Output the [x, y] coordinate of the center of the cell containing the given text.  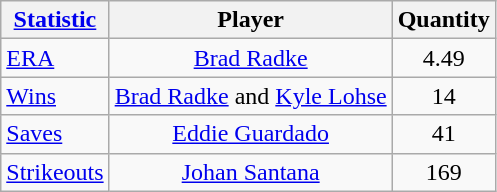
Saves [55, 134]
14 [444, 96]
4.49 [444, 58]
Eddie Guardado [250, 134]
ERA [55, 58]
Brad Radke and Kyle Lohse [250, 96]
169 [444, 172]
Statistic [55, 20]
Wins [55, 96]
Quantity [444, 20]
Player [250, 20]
Strikeouts [55, 172]
41 [444, 134]
Brad Radke [250, 58]
Johan Santana [250, 172]
